Extract the [X, Y] coordinate from the center of the cell holding the provided text.  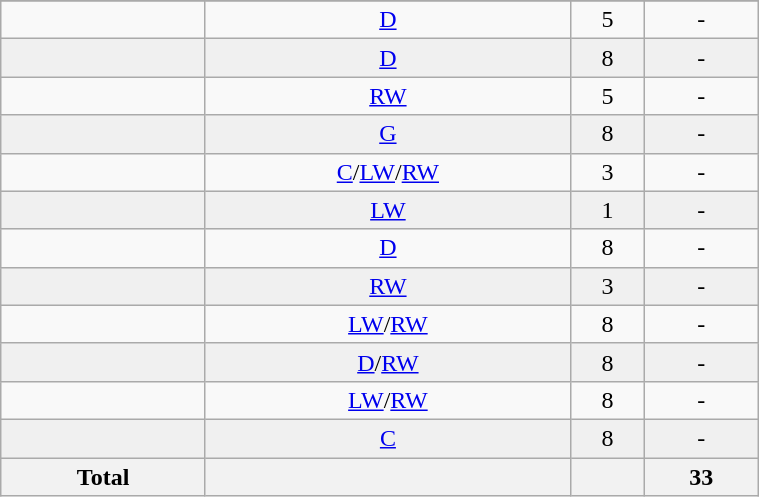
C [388, 438]
LW [388, 210]
Total [104, 477]
D/RW [388, 362]
1 [607, 210]
G [388, 134]
C/LW/RW [388, 172]
33 [702, 477]
